From the cell containing the given text, extract its center point as (x, y) coordinate. 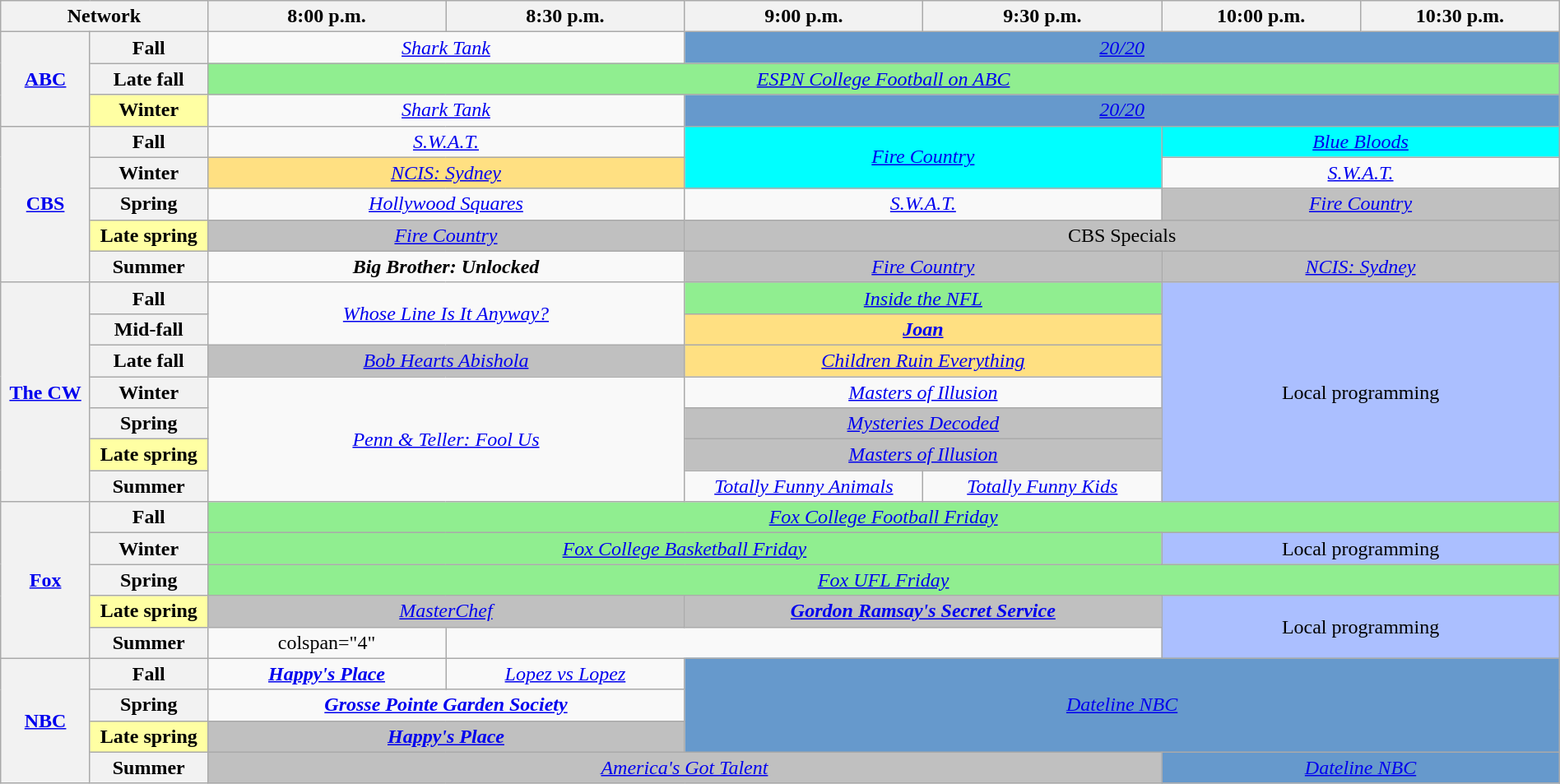
CBS (46, 204)
Mysteries Decoded (923, 424)
Fox (46, 580)
Big Brother: Unlocked (446, 267)
The CW (46, 392)
NBC (46, 721)
Network (104, 16)
Fox College Football Friday (884, 517)
ABC (46, 79)
CBS Specials (1122, 235)
MasterChef (446, 611)
Mid-fall (148, 329)
Blue Bloods (1361, 141)
Children Ruin Everything (923, 360)
9:00 p.m. (804, 16)
Fox College Basketball Friday (685, 549)
Whose Line Is It Anyway? (446, 313)
Hollywood Squares (446, 204)
Lopez vs Lopez (565, 674)
colspan="4" (327, 643)
Joan (923, 329)
Grosse Pointe Garden Society (446, 705)
Bob Hearts Abishola (446, 360)
ESPN College Football on ABC (884, 79)
Gordon Ramsay's Secret Service (923, 611)
8:30 p.m. (565, 16)
10:30 p.m. (1460, 16)
America's Got Talent (685, 768)
Inside the NFL (923, 298)
Totally Funny Kids (1042, 486)
Penn & Teller: Fool Us (446, 439)
8:00 p.m. (327, 16)
10:00 p.m. (1261, 16)
Fox UFL Friday (884, 580)
Totally Funny Animals (804, 486)
9:30 p.m. (1042, 16)
